Pinpoint the cell where the given text exists, returning its [X, Y] midpoint coordinate. 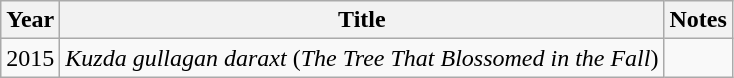
Title [362, 20]
2015 [30, 58]
Notes [698, 20]
Year [30, 20]
Kuzda gullagan daraxt (The Tree That Blossomed in the Fall) [362, 58]
